Capture the cell that displays the provided text and extract its [X, Y] central coordinate. 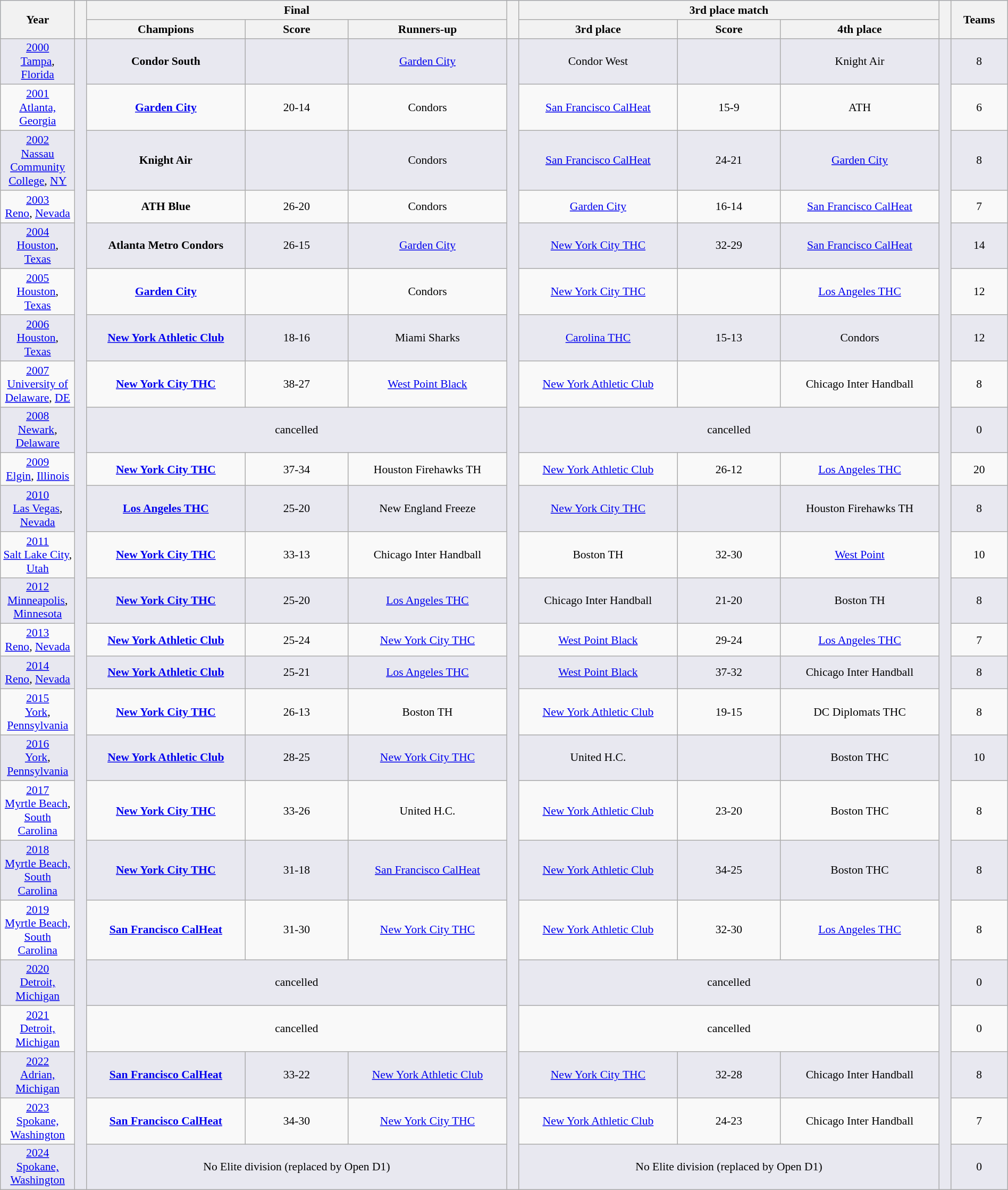
2009Elgin, Illinois [38, 469]
2005Houston, Texas [38, 292]
2012Minneapolis, Minnesota [38, 601]
33-13 [297, 555]
New England Freeze [427, 508]
Runners-up [427, 29]
32-29 [729, 246]
2010Las Vegas, Nevada [38, 508]
2006Houston, Texas [38, 338]
2018Myrtle Beach, South Carolina [38, 870]
West Point [860, 555]
24-23 [729, 1121]
2000Tampa, Florida [38, 62]
Condor South [166, 62]
DC Diplomats THC [860, 711]
16-14 [729, 206]
25-21 [297, 672]
38-27 [297, 384]
25-24 [297, 640]
31-30 [297, 930]
Condor West [598, 62]
26-20 [297, 206]
34-25 [729, 870]
28-25 [297, 758]
2015York, Pennsylvania [38, 711]
2011Salt Lake City, Utah [38, 555]
2002Nassau Community College, NY [38, 161]
2024Spokane, Washington [38, 1167]
Year [38, 19]
37-32 [729, 672]
26-13 [297, 711]
19-15 [729, 711]
2008Newark, Delaware [38, 430]
23-20 [729, 811]
37-34 [297, 469]
2013Reno, Nevada [38, 640]
3rd place [598, 29]
ATH [860, 107]
26-15 [297, 246]
24-21 [729, 161]
26-12 [729, 469]
32-28 [729, 1075]
34-30 [297, 1121]
29-24 [729, 640]
33-26 [297, 811]
2014Reno, Nevada [38, 672]
31-18 [297, 870]
2021Detroit, Michigan [38, 1029]
14 [979, 246]
18-16 [297, 338]
Champions [166, 29]
33-22 [297, 1075]
15-9 [729, 107]
2001Atlanta, Georgia [38, 107]
Final [297, 10]
2016York, Pennsylvania [38, 758]
15-13 [729, 338]
2020Detroit, Michigan [38, 983]
20-14 [297, 107]
Teams [979, 19]
2017Myrtle Beach, South Carolina [38, 811]
6 [979, 107]
ATH Blue [166, 206]
Miami Sharks [427, 338]
3rd place match [729, 10]
20 [979, 469]
2003Reno, Nevada [38, 206]
2007University of Delaware, DE [38, 384]
2004Houston, Texas [38, 246]
4th place [860, 29]
2023Spokane, Washington [38, 1121]
2022Adrian, Michigan [38, 1075]
21-20 [729, 601]
Carolina THC [598, 338]
Atlanta Metro Condors [166, 246]
2019Myrtle Beach, South Carolina [38, 930]
